For the text-containing cell, return its midpoint in [X, Y] coordinate format. 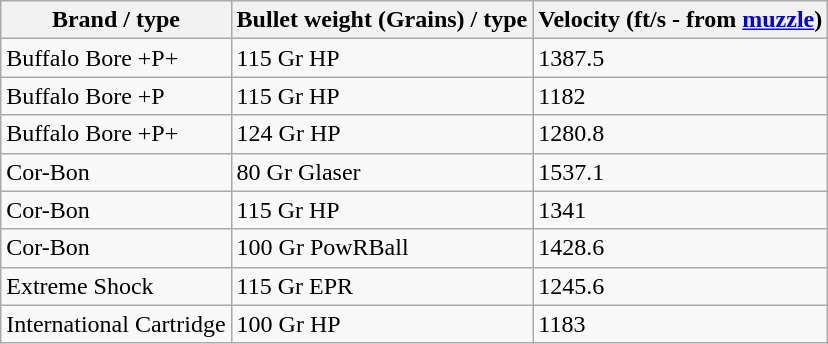
1537.1 [680, 172]
1245.6 [680, 286]
80 Gr Glaser [382, 172]
100 Gr PowRBall [382, 248]
115 Gr EPR [382, 286]
1182 [680, 96]
International Cartridge [116, 324]
Extreme Shock [116, 286]
1387.5 [680, 58]
1428.6 [680, 248]
Buffalo Bore +P [116, 96]
Velocity (ft/s - from muzzle) [680, 20]
Bullet weight (Grains) / type [382, 20]
100 Gr HP [382, 324]
1341 [680, 210]
124 Gr HP [382, 134]
Brand / type [116, 20]
1280.8 [680, 134]
1183 [680, 324]
